From the cell containing the given text, extract its center point as (X, Y) coordinate. 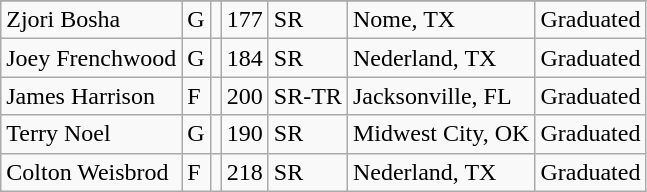
Colton Weisbrod (92, 172)
SR-TR (308, 96)
177 (244, 20)
Jacksonville, FL (441, 96)
Zjori Bosha (92, 20)
184 (244, 58)
190 (244, 134)
Terry Noel (92, 134)
James Harrison (92, 96)
200 (244, 96)
Joey Frenchwood (92, 58)
Midwest City, OK (441, 134)
Nome, TX (441, 20)
218 (244, 172)
